Output the [X, Y] coordinate of the center of the cell containing the given text.  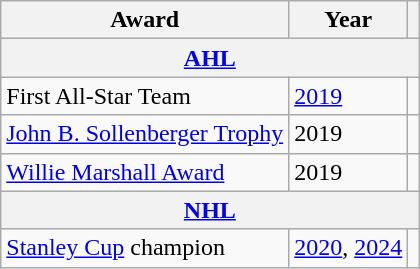
First All-Star Team [145, 96]
Stanley Cup champion [145, 248]
John B. Sollenberger Trophy [145, 134]
AHL [210, 58]
Willie Marshall Award [145, 172]
2020, 2024 [348, 248]
Award [145, 20]
NHL [210, 210]
Year [348, 20]
